Capture the cell that displays the provided text and extract its [x, y] central coordinate. 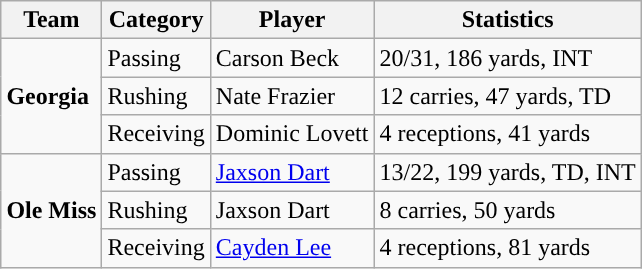
Team [52, 20]
Nate Frazier [292, 96]
12 carries, 47 yards, TD [508, 96]
Category [156, 20]
Ole Miss [52, 210]
20/31, 186 yards, INT [508, 58]
Carson Beck [292, 58]
13/22, 199 yards, TD, INT [508, 172]
8 carries, 50 yards [508, 210]
Statistics [508, 20]
Georgia [52, 96]
Dominic Lovett [292, 134]
Cayden Lee [292, 248]
Player [292, 20]
4 receptions, 41 yards [508, 134]
4 receptions, 81 yards [508, 248]
